Determine the (X, Y) coordinate at the center of the cell enclosing the given text.  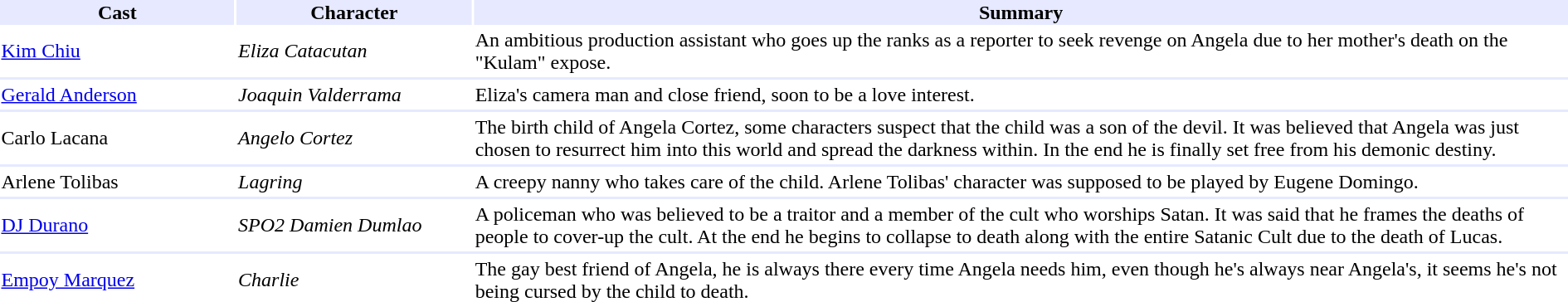
An ambitious production assistant who goes up the ranks as a reporter to seek revenge on Angela due to her mother's death on the "Kulam" expose. (1020, 51)
Eliza Catacutan (355, 51)
Angelo Cortez (355, 138)
SPO2 Damien Dumlao (355, 226)
Gerald Anderson (118, 95)
Character (355, 12)
Kim Chiu (118, 51)
Lagring (355, 182)
Cast (118, 12)
Summary (1020, 12)
DJ Durano (118, 226)
Eliza's camera man and close friend, soon to be a love interest. (1020, 95)
Joaquin Valderrama (355, 95)
A creepy nanny who takes care of the child. Arlene Tolibas' character was supposed to be played by Eugene Domingo. (1020, 182)
Carlo Lacana (118, 138)
Arlene Tolibas (118, 182)
